Detect which cell encompasses the target text, then output its (X, Y) center coordinate. 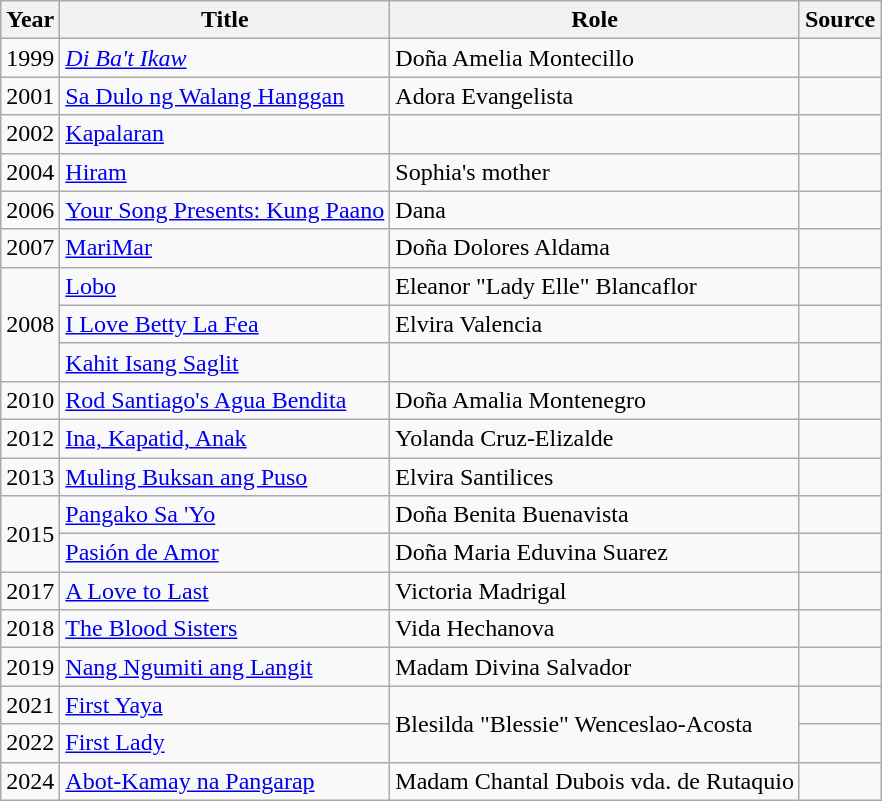
Muling Buksan ang Puso (225, 477)
Your Song Presents: Kung Paano (225, 210)
2006 (30, 210)
Pasión de Amor (225, 553)
MariMar (225, 248)
2017 (30, 591)
2018 (30, 629)
Vida Hechanova (595, 629)
Ina, Kapatid, Anak (225, 438)
I Love Betty La Fea (225, 324)
First Lady (225, 743)
Year (30, 20)
Doña Amalia Montenegro (595, 400)
Doña Benita Buenavista (595, 515)
Sophia's mother (595, 172)
2019 (30, 667)
Yolanda Cruz-Elizalde (595, 438)
2022 (30, 743)
Di Ba't Ikaw (225, 58)
Elvira Valencia (595, 324)
Dana (595, 210)
Hiram (225, 172)
Title (225, 20)
Blesilda "Blessie" Wenceslao-Acosta (595, 724)
Victoria Madrigal (595, 591)
Eleanor "Lady Elle" Blancaflor (595, 286)
2007 (30, 248)
Nang Ngumiti ang Langit (225, 667)
Madam Divina Salvador (595, 667)
Sa Dulo ng Walang Hanggan (225, 96)
Adora Evangelista (595, 96)
2002 (30, 134)
2015 (30, 534)
2008 (30, 324)
Madam Chantal Dubois vda. de Rutaquio (595, 781)
Kapalaran (225, 134)
The Blood Sisters (225, 629)
2012 (30, 438)
Doña Amelia Montecillo (595, 58)
2010 (30, 400)
2001 (30, 96)
Doña Maria Eduvina Suarez (595, 553)
Pangako Sa 'Yo (225, 515)
Rod Santiago's Agua Bendita (225, 400)
1999 (30, 58)
2024 (30, 781)
Doña Dolores Aldama (595, 248)
Elvira Santilices (595, 477)
Source (840, 20)
Role (595, 20)
Lobo (225, 286)
Kahit Isang Saglit (225, 362)
First Yaya (225, 705)
2004 (30, 172)
2021 (30, 705)
2013 (30, 477)
Abot-Kamay na Pangarap (225, 781)
A Love to Last (225, 591)
